Detect which cell encompasses the target text, then output its (x, y) center coordinate. 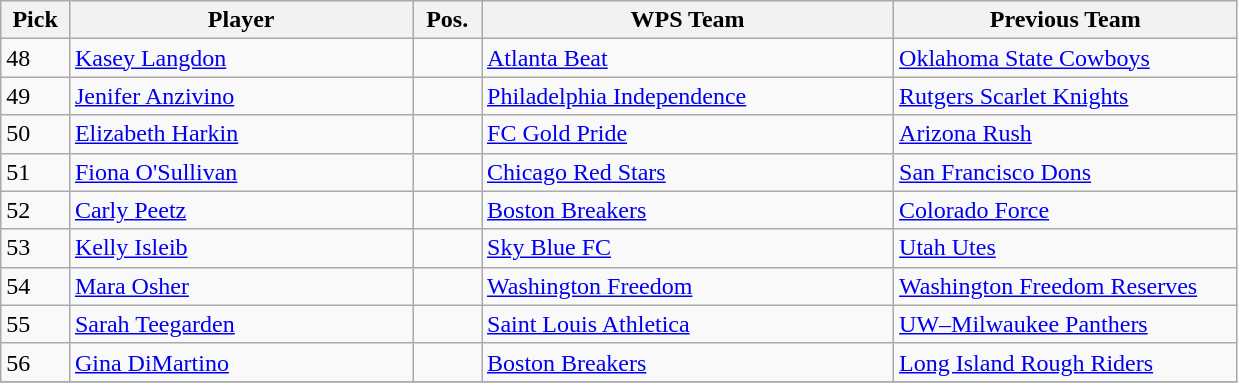
UW–Milwaukee Panthers (1066, 324)
49 (36, 96)
Pick (36, 20)
54 (36, 286)
Saint Louis Athletica (688, 324)
Oklahoma State Cowboys (1066, 58)
Rutgers Scarlet Knights (1066, 96)
Player (240, 20)
50 (36, 134)
Pos. (448, 20)
Previous Team (1066, 20)
55 (36, 324)
Mara Osher (240, 286)
Carly Peetz (240, 210)
Jenifer Anzivino (240, 96)
Sarah Teegarden (240, 324)
53 (36, 248)
Utah Utes (1066, 248)
Long Island Rough Riders (1066, 362)
51 (36, 172)
Kasey Langdon (240, 58)
San Francisco Dons (1066, 172)
Elizabeth Harkin (240, 134)
48 (36, 58)
Philadelphia Independence (688, 96)
FC Gold Pride (688, 134)
56 (36, 362)
Sky Blue FC (688, 248)
Colorado Force (1066, 210)
Atlanta Beat (688, 58)
Washington Freedom Reserves (1066, 286)
Fiona O'Sullivan (240, 172)
Arizona Rush (1066, 134)
52 (36, 210)
Chicago Red Stars (688, 172)
Gina DiMartino (240, 362)
Washington Freedom (688, 286)
WPS Team (688, 20)
Kelly Isleib (240, 248)
